Determine the (X, Y) coordinate at the center of the cell enclosing the given text.  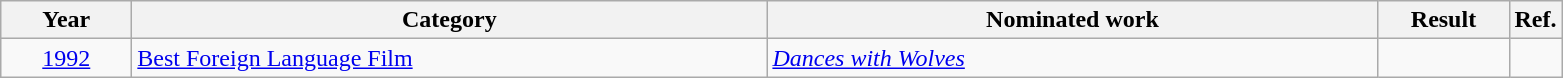
1992 (66, 58)
Dances with Wolves (1072, 58)
Result (1444, 20)
Category (450, 20)
Nominated work (1072, 20)
Year (66, 20)
Ref. (1536, 20)
Best Foreign Language Film (450, 58)
